Locate the cell with the specified text and output its (x, y) center coordinate. 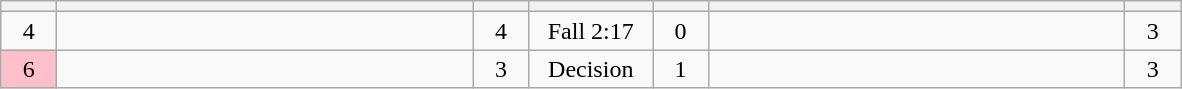
1 (680, 69)
Fall 2:17 (591, 31)
Decision (591, 69)
0 (680, 31)
6 (29, 69)
